Find where the given text appears and provide that cell's center as [x, y] coordinate. 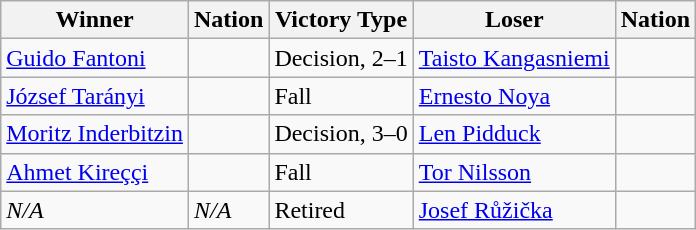
Josef Růžička [514, 210]
Victory Type [341, 20]
Guido Fantoni [95, 58]
Decision, 2–1 [341, 58]
Loser [514, 20]
Tor Nilsson [514, 172]
Winner [95, 20]
József Tarányi [95, 96]
Ahmet Kireççi [95, 172]
Decision, 3–0 [341, 134]
Taisto Kangasniemi [514, 58]
Ernesto Noya [514, 96]
Retired [341, 210]
Moritz Inderbitzin [95, 134]
Len Pidduck [514, 134]
